Detect which cell encompasses the target text, then output its [X, Y] center coordinate. 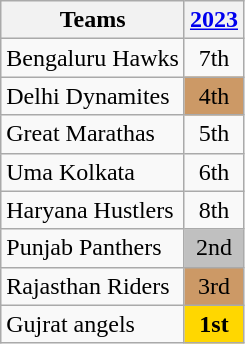
Gujrat angels [93, 324]
5th [214, 134]
Punjab Panthers [93, 248]
Rajasthan Riders [93, 286]
Uma Kolkata [93, 172]
6th [214, 172]
1st [214, 324]
Great Marathas [93, 134]
Bengaluru Hawks [93, 58]
8th [214, 210]
3rd [214, 286]
Delhi Dynamites [93, 96]
Haryana Hustlers [93, 210]
Teams [93, 20]
2023 [214, 20]
4th [214, 96]
7th [214, 58]
2nd [214, 248]
